Provide the (x, y) coordinate of the cell's center where the given text is located.  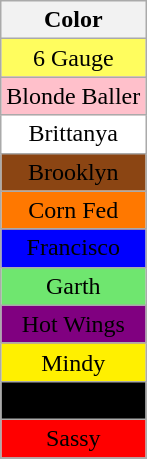
Mindy (74, 362)
6 Gauge (74, 58)
Color (74, 20)
Blonde Baller (74, 96)
Punisher (74, 400)
Brooklyn (74, 172)
Garth (74, 286)
Corn Fed (74, 210)
Brittanya (74, 134)
Sassy (74, 438)
Hot Wings (74, 324)
Francisco (74, 248)
